Pinpoint the cell where the given text exists, returning its (x, y) midpoint coordinate. 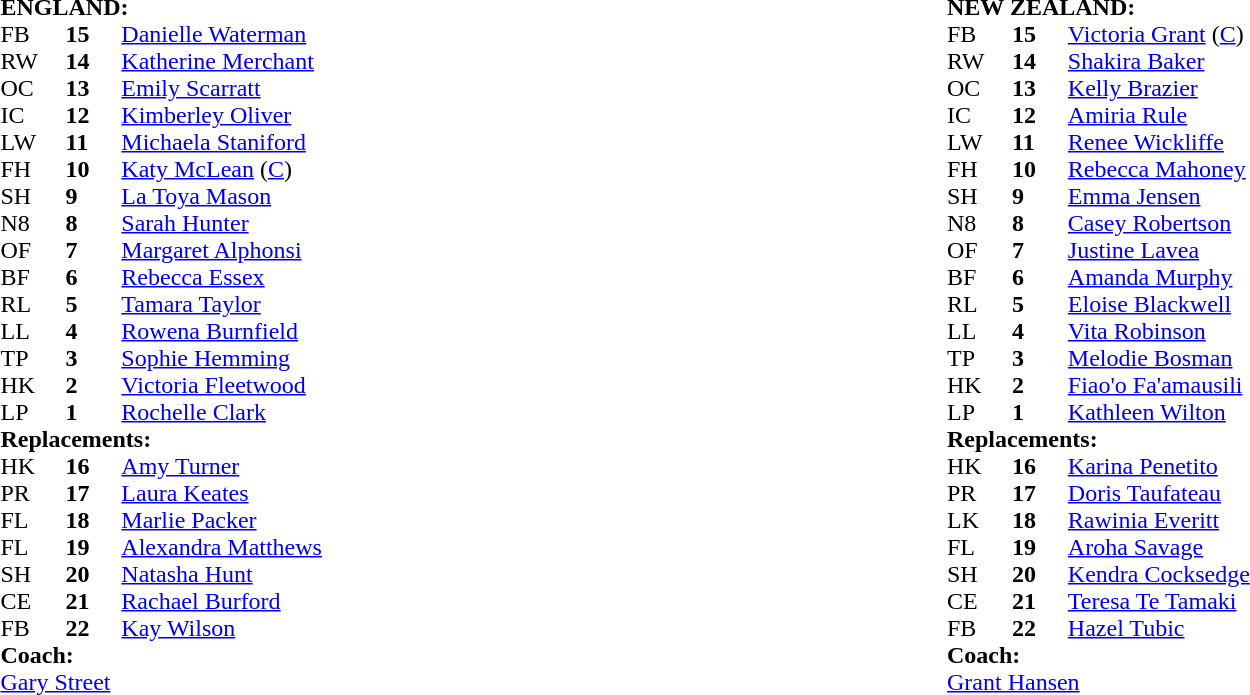
Rebecca Essex (326, 278)
Margaret Alphonsi (326, 250)
Sarah Hunter (326, 224)
Kimberley Oliver (326, 116)
Tamara Taylor (326, 304)
Sophie Hemming (326, 358)
Michaela Staniford (326, 142)
Kay Wilson (326, 628)
Gary Street (470, 682)
La Toya Mason (326, 196)
Alexandra Matthews (326, 548)
Katy McLean (C) (326, 170)
Replacements: (470, 440)
Rachael Burford (326, 602)
Danielle Waterman (326, 34)
Natasha Hunt (326, 574)
Amy Turner (326, 466)
Coach: (470, 656)
Katherine Merchant (326, 62)
Laura Keates (326, 494)
Marlie Packer (326, 520)
LK (980, 520)
Rochelle Clark (326, 412)
Rowena Burnfield (326, 332)
Victoria Fleetwood (326, 386)
Emily Scarratt (326, 88)
